Identify which cell holds the provided text, then report its (x, y) central coordinate. 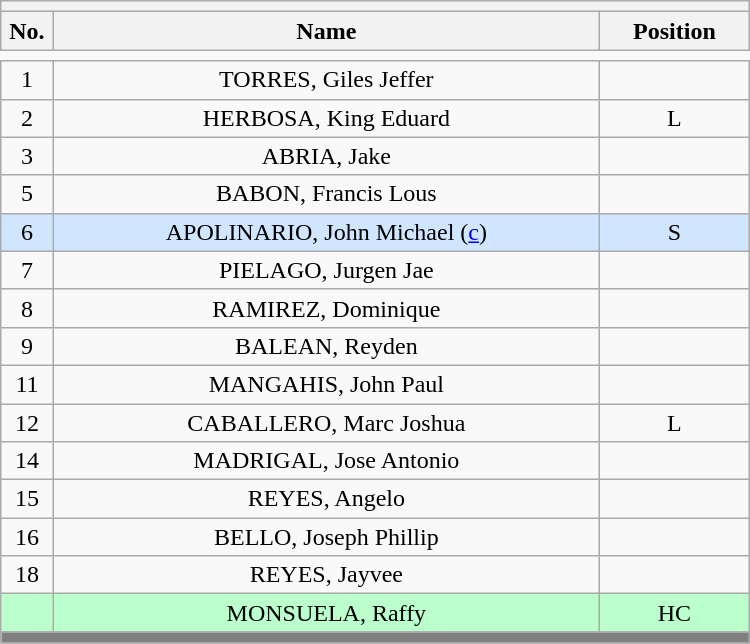
16 (27, 537)
18 (27, 575)
3 (27, 156)
Name (326, 31)
12 (27, 423)
MONSUELA, Raffy (326, 613)
REYES, Angelo (326, 499)
APOLINARIO, John Michael (c) (326, 232)
HERBOSA, King Eduard (326, 118)
15 (27, 499)
S (675, 232)
14 (27, 461)
5 (27, 194)
ABRIA, Jake (326, 156)
No. (27, 31)
PIELAGO, Jurgen Jae (326, 270)
BELLO, Joseph Phillip (326, 537)
CABALLERO, Marc Joshua (326, 423)
BALEAN, Reyden (326, 346)
MADRIGAL, Jose Antonio (326, 461)
RAMIREZ, Dominique (326, 308)
Position (675, 31)
1 (27, 80)
HC (675, 613)
REYES, Jayvee (326, 575)
6 (27, 232)
9 (27, 346)
BABON, Francis Lous (326, 194)
MANGAHIS, John Paul (326, 384)
11 (27, 384)
7 (27, 270)
2 (27, 118)
TORRES, Giles Jeffer (326, 80)
8 (27, 308)
